Find where the given text appears and provide that cell's center as (X, Y) coordinate. 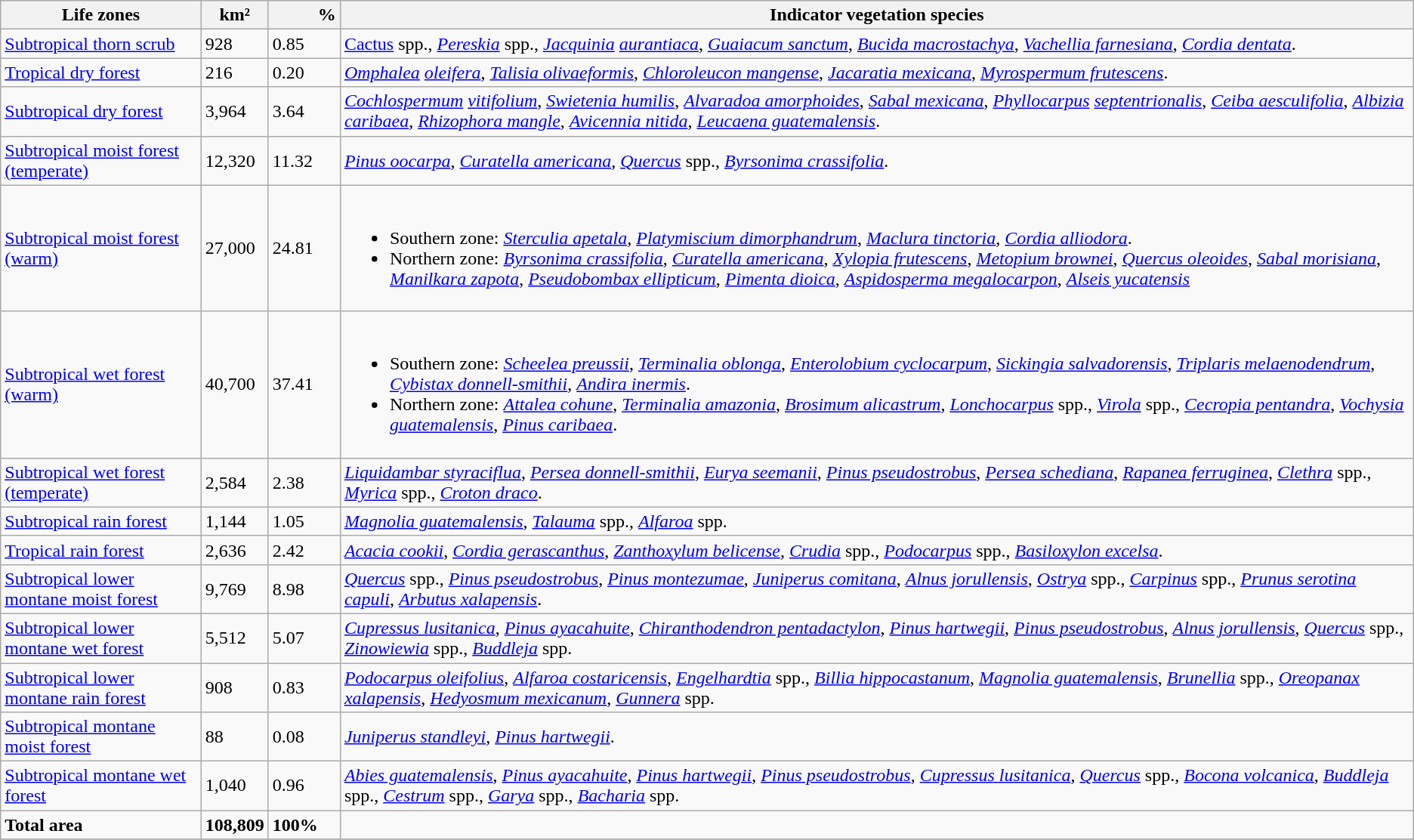
Subtropical dry forest (101, 112)
Tropical dry forest (101, 73)
Cactus spp., Pereskia spp., Jacquinia aurantiaca, Guaiacum sanctum, Bucida macrostachya, Vachellia farnesiana, Cordia dentata. (876, 44)
Juniperus standleyi, Pinus hartwegii. (876, 737)
216 (234, 73)
2.38 (304, 482)
1,144 (234, 521)
8.98 (304, 589)
Subtropical wet forest (warm) (101, 384)
928 (234, 44)
Subtropical moist forest (warm) (101, 248)
40,700 (234, 384)
Subtropical rain forest (101, 521)
Subtropical lower montane rain forest (101, 687)
2.42 (304, 550)
Life zones (101, 15)
1,040 (234, 786)
% (304, 15)
11.32 (304, 160)
Omphalea oleifera, Talisia olivaeformis, Chloroleucon mangense, Jacaratia mexicana, Myrospermum frutescens. (876, 73)
0.85 (304, 44)
24.81 (304, 248)
Subtropical thorn scrub (101, 44)
3,964 (234, 112)
Pinus oocarpa, Curatella americana, Quercus spp., Byrsonima crassifolia. (876, 160)
12,320 (234, 160)
37.41 (304, 384)
Tropical rain forest (101, 550)
0.83 (304, 687)
Subtropical lower montane moist forest (101, 589)
27,000 (234, 248)
0.20 (304, 73)
88 (234, 737)
9,769 (234, 589)
Total area (101, 825)
Subtropical montane moist forest (101, 737)
3.64 (304, 112)
1.05 (304, 521)
Indicator vegetation species (876, 15)
Subtropical lower montane wet forest (101, 638)
Subtropical moist forest (temperate) (101, 160)
5,512 (234, 638)
5.07 (304, 638)
2,584 (234, 482)
108,809 (234, 825)
Subtropical wet forest (temperate) (101, 482)
Subtropical montane wet forest (101, 786)
0.96 (304, 786)
0.08 (304, 737)
km² (234, 15)
2,636 (234, 550)
Magnolia guatemalensis, Talauma spp., Alfaroa spp. (876, 521)
908 (234, 687)
100% (304, 825)
Acacia cookii, Cordia gerascanthus, Zanthoxylum belicense, Crudia spp., Podocarpus spp., Basiloxylon excelsa. (876, 550)
